From the cell containing the given text, extract its center point as (X, Y) coordinate. 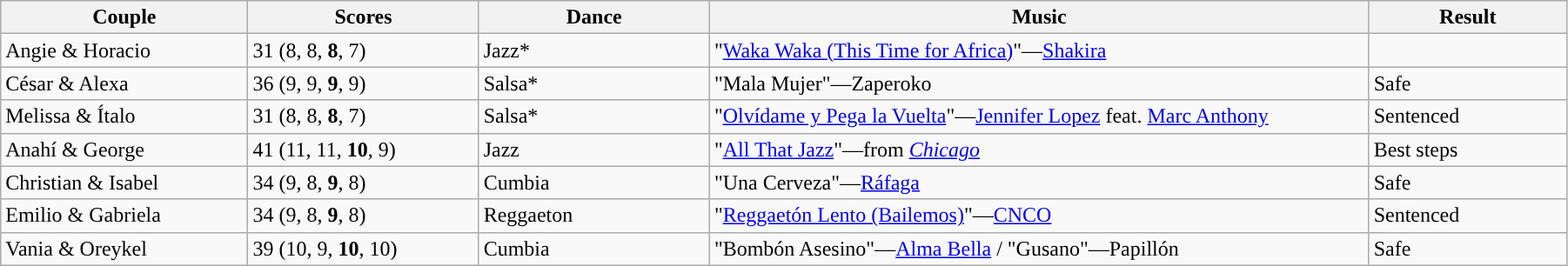
Melissa & Ítalo (124, 116)
36 (9, 9, 9, 9) (364, 83)
Result (1467, 17)
"All That Jazz"—from Chicago (1039, 150)
Jazz* (593, 50)
Christian & Isabel (124, 183)
César & Alexa (124, 83)
Music (1039, 17)
"Mala Mujer"—Zaperoko (1039, 83)
Dance (593, 17)
Best steps (1467, 150)
Scores (364, 17)
"Una Cerveza"—Ráfaga (1039, 183)
Angie & Horacio (124, 50)
"Olvídame y Pega la Vuelta"—Jennifer Lopez feat. Marc Anthony (1039, 116)
"Reggaetón Lento (Bailemos)"—CNCO (1039, 216)
41 (11, 11, 10, 9) (364, 150)
Anahí & George (124, 150)
Couple (124, 17)
"Waka Waka (This Time for Africa)"—Shakira (1039, 50)
Emilio & Gabriela (124, 216)
Vania & Oreykel (124, 249)
"Bombón Asesino"—Alma Bella / "Gusano"—Papillón (1039, 249)
Jazz (593, 150)
Reggaeton (593, 216)
39 (10, 9, 10, 10) (364, 249)
